Scan for the cell matching the given text and deliver its [x, y] coordinate at center. 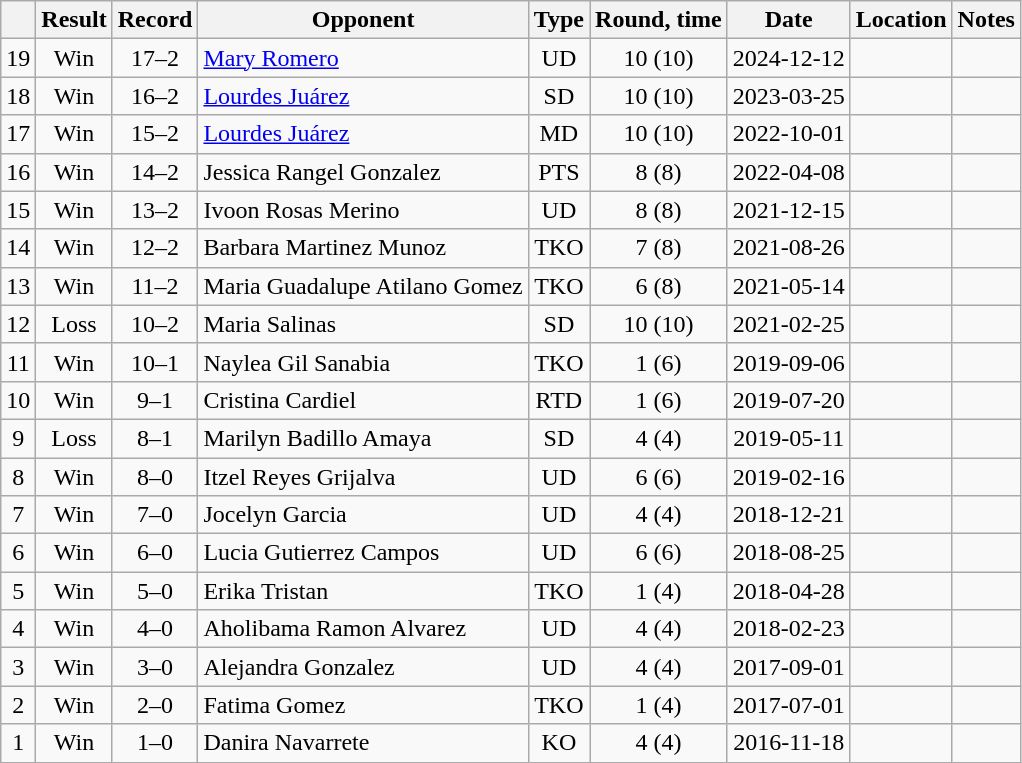
10–2 [155, 324]
6–0 [155, 553]
4 [18, 629]
Fatima Gomez [363, 705]
14–2 [155, 172]
Result [74, 20]
2017-07-01 [788, 705]
Alejandra Gonzalez [363, 667]
8–0 [155, 477]
Aholibama Ramon Alvarez [363, 629]
15 [18, 210]
MD [558, 134]
1–0 [155, 743]
Marilyn Badillo Amaya [363, 438]
16–2 [155, 96]
7 (8) [659, 248]
2023-03-25 [788, 96]
1 [18, 743]
3–0 [155, 667]
9–1 [155, 400]
RTD [558, 400]
17 [18, 134]
6 (8) [659, 286]
Record [155, 20]
5 [18, 591]
Cristina Cardiel [363, 400]
11–2 [155, 286]
2021-05-14 [788, 286]
Itzel Reyes Grijalva [363, 477]
2016-11-18 [788, 743]
2022-10-01 [788, 134]
13–2 [155, 210]
11 [18, 362]
7 [18, 515]
19 [18, 58]
8 [18, 477]
2018-02-23 [788, 629]
Notes [986, 20]
2021-08-26 [788, 248]
12–2 [155, 248]
2 [18, 705]
Jessica Rangel Gonzalez [363, 172]
9 [18, 438]
Opponent [363, 20]
Date [788, 20]
Lucia Gutierrez Campos [363, 553]
2018-04-28 [788, 591]
2019-09-06 [788, 362]
5–0 [155, 591]
10–1 [155, 362]
2024-12-12 [788, 58]
Barbara Martinez Munoz [363, 248]
10 [18, 400]
2019-07-20 [788, 400]
3 [18, 667]
2022-04-08 [788, 172]
2021-02-25 [788, 324]
Ivoon Rosas Merino [363, 210]
PTS [558, 172]
16 [18, 172]
2–0 [155, 705]
Danira Navarrete [363, 743]
Mary Romero [363, 58]
2017-09-01 [788, 667]
Erika Tristan [363, 591]
4–0 [155, 629]
Round, time [659, 20]
7–0 [155, 515]
8–1 [155, 438]
2021-12-15 [788, 210]
15–2 [155, 134]
Maria Guadalupe Atilano Gomez [363, 286]
14 [18, 248]
Location [901, 20]
18 [18, 96]
2018-12-21 [788, 515]
Naylea Gil Sanabia [363, 362]
2019-05-11 [788, 438]
Maria Salinas [363, 324]
Type [558, 20]
6 [18, 553]
Jocelyn Garcia [363, 515]
12 [18, 324]
13 [18, 286]
2019-02-16 [788, 477]
KO [558, 743]
17–2 [155, 58]
2018-08-25 [788, 553]
